Provide the [X, Y] coordinate of the cell's center where the given text is located.  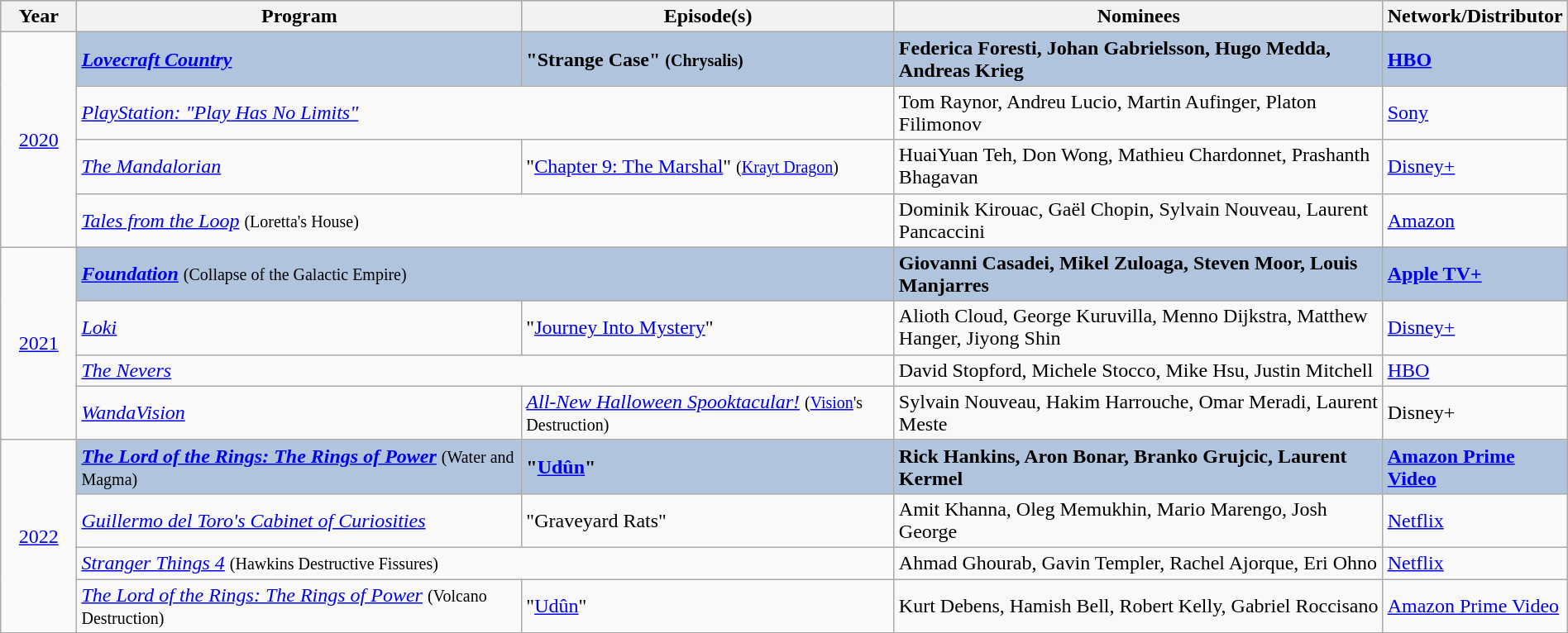
All-New Halloween Spooktacular! (Vision's Destruction) [708, 413]
Sylvain Nouveau, Hakim Harrouche, Omar Meradi, Laurent Meste [1138, 413]
"Journey Into Mystery" [708, 327]
"Chapter 9: The Marshal" (Krayt Dragon) [708, 167]
Ahmad Ghourab, Gavin Templer, Rachel Ajorque, Eri Ohno [1138, 563]
Kurt Debens, Hamish Bell, Robert Kelly, Gabriel Roccisano [1138, 605]
Amazon [1475, 220]
2021 [39, 344]
Network/Distributor [1475, 17]
Rick Hankins, Aron Bonar, Branko Grujcic, Laurent Kermel [1138, 466]
2022 [39, 535]
Program [299, 17]
PlayStation: "Play Has No Limits" [485, 112]
Dominik Kirouac, Gaël Chopin, Sylvain Nouveau, Laurent Pancaccini [1138, 220]
Alioth Cloud, George Kuruvilla, Menno Dijkstra, Matthew Hanger, Jiyong Shin [1138, 327]
WandaVision [299, 413]
Apple TV+ [1475, 274]
The Lord of the Rings: The Rings of Power (Water and Magma) [299, 466]
"Graveyard Rats" [708, 521]
The Lord of the Rings: The Rings of Power (Volcano Destruction) [299, 605]
The Mandalorian [299, 167]
HuaiYuan Teh, Don Wong, Mathieu Chardonnet, Prashanth Bhagavan [1138, 167]
Lovecraft Country [299, 59]
Guillermo del Toro's Cabinet of Curiosities [299, 521]
Sony [1475, 112]
Tom Raynor, Andreu Lucio, Martin Aufinger, Platon Filimonov [1138, 112]
"Strange Case" (Chrysalis) [708, 59]
Year [39, 17]
Amit Khanna, Oleg Memukhin, Mario Marengo, Josh George [1138, 521]
The Nevers [485, 370]
Giovanni Casadei, Mikel Zuloaga, Steven Moor, Louis Manjarres [1138, 274]
Foundation (Collapse of the Galactic Empire) [485, 274]
Tales from the Loop (Loretta's House) [485, 220]
2020 [39, 140]
Stranger Things 4 (Hawkins Destructive Fissures) [485, 563]
David Stopford, Michele Stocco, Mike Hsu, Justin Mitchell [1138, 370]
Federica Foresti, Johan Gabrielsson, Hugo Medda, Andreas Krieg [1138, 59]
Loki [299, 327]
Nominees [1138, 17]
Episode(s) [708, 17]
